Scan for the cell matching the given text and deliver its (x, y) coordinate at center. 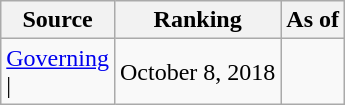
Source (58, 20)
Ranking (197, 20)
October 8, 2018 (197, 72)
Governing| (58, 72)
As of (313, 20)
